Detect which cell encompasses the target text, then output its (X, Y) center coordinate. 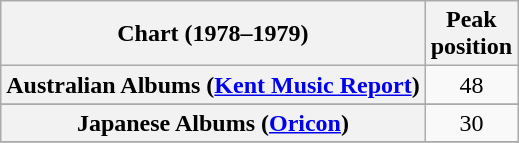
48 (471, 85)
Australian Albums (Kent Music Report) (213, 85)
30 (471, 123)
Chart (1978–1979) (213, 34)
Peakposition (471, 34)
Japanese Albums (Oricon) (213, 123)
